Find where the given text appears and provide that cell's center as (x, y) coordinate. 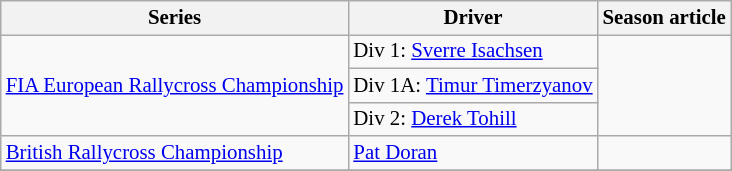
British Rallycross Championship (175, 153)
FIA European Rallycross Championship (175, 85)
Driver (472, 18)
Div 1: Sverre Isachsen (472, 51)
Div 2: Derek Tohill (472, 119)
Season article (664, 18)
Series (175, 18)
Div 1A: Timur Timerzyanov (472, 85)
Pat Doran (472, 153)
